Determine the [X, Y] coordinate at the center of the cell enclosing the given text.  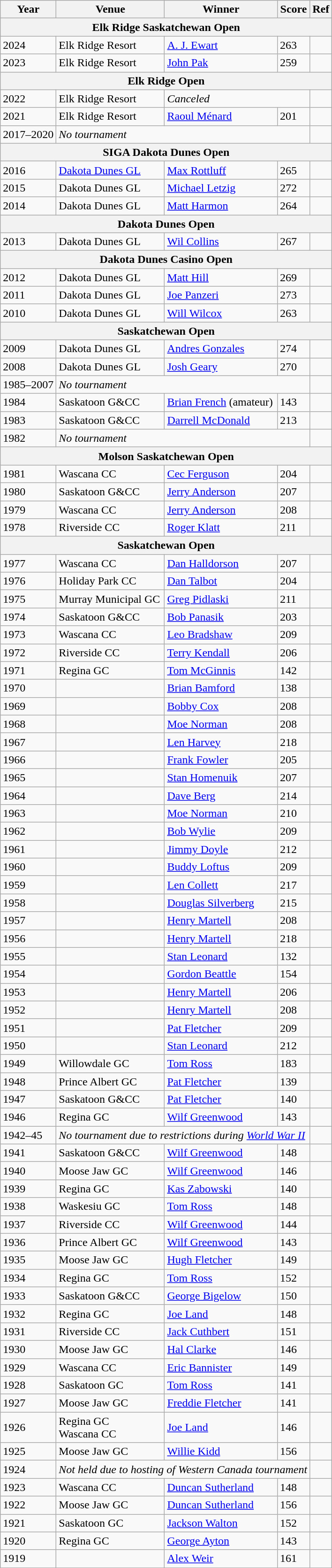
201 [294, 116]
Holiday Park CC [111, 581]
Max Rottluff [221, 170]
142 [294, 670]
Elk Ridge Open [166, 81]
213 [294, 420]
Hal Clarke [221, 1349]
144 [294, 1224]
2009 [28, 349]
1954 [28, 974]
150 [294, 1296]
270 [294, 367]
Frank Fowler [221, 760]
2013 [28, 242]
SIGA Dakota Dunes Open [166, 152]
1947 [28, 1099]
1955 [28, 956]
Leo Bradshaw [221, 635]
1940 [28, 1171]
265 [294, 170]
Terry Kendall [221, 653]
1935 [28, 1260]
1963 [28, 814]
1925 [28, 1452]
2008 [28, 367]
1968 [28, 724]
1965 [28, 777]
Not held due to hosting of Western Canada tournament [183, 1469]
Stan Homenuik [221, 777]
151 [294, 1331]
1961 [28, 849]
Raoul Ménard [221, 116]
Matt Hill [221, 277]
1959 [28, 885]
2022 [28, 99]
1984 [28, 402]
1981 [28, 474]
Venue [111, 9]
1939 [28, 1189]
1938 [28, 1207]
1967 [28, 742]
1978 [28, 528]
1928 [28, 1385]
2010 [28, 313]
Alex Weir [221, 1559]
183 [294, 1063]
1972 [28, 653]
274 [294, 349]
Will Wilcox [221, 313]
1970 [28, 688]
1976 [28, 581]
Roger Klatt [221, 528]
Dan Halldorson [221, 563]
1937 [28, 1224]
1951 [28, 1028]
Bobby Cox [221, 706]
Brian French (amateur) [221, 402]
2021 [28, 116]
Bob Wylie [221, 831]
Hugh Fletcher [221, 1260]
Regina GCWascana CC [111, 1427]
Tom McGinnis [221, 670]
214 [294, 796]
Ref [321, 9]
1964 [28, 796]
Score [294, 9]
Jimmy Doyle [221, 849]
1921 [28, 1523]
1948 [28, 1081]
Dakota Dunes Open [166, 224]
132 [294, 956]
Molson Saskatchewan Open [166, 456]
1977 [28, 563]
139 [294, 1081]
259 [294, 63]
2011 [28, 295]
A. J. Ewart [221, 45]
Joe Panzeri [221, 295]
1926 [28, 1427]
Len Collett [221, 885]
215 [294, 903]
1983 [28, 420]
2024 [28, 45]
1919 [28, 1559]
2023 [28, 63]
Waskesiu GC [111, 1207]
Andres Gonzales [221, 349]
1980 [28, 492]
No tournament due to restrictions during World War II [183, 1135]
Greg Pidlaski [221, 599]
1930 [28, 1349]
1920 [28, 1541]
272 [294, 188]
154 [294, 974]
1969 [28, 706]
273 [294, 295]
1975 [28, 599]
203 [294, 617]
Gordon Beattle [221, 974]
1966 [28, 760]
1960 [28, 867]
Jack Cuthbert [221, 1331]
1932 [28, 1314]
1936 [28, 1242]
Dakota Dunes Casino Open [166, 260]
138 [294, 688]
2012 [28, 277]
Winner [221, 9]
Buddy Loftus [221, 867]
Freddie Fletcher [221, 1403]
1958 [28, 903]
Elk Ridge Saskatchewan Open [166, 27]
1982 [28, 438]
1971 [28, 670]
1953 [28, 992]
1952 [28, 1010]
2017–2020 [28, 134]
Michael Letzig [221, 188]
1931 [28, 1331]
1927 [28, 1403]
267 [294, 242]
Len Harvey [221, 742]
Matt Harmon [221, 206]
205 [294, 760]
Year [28, 9]
Canceled [237, 99]
1985–2007 [28, 384]
George Bigelow [221, 1296]
1974 [28, 617]
1922 [28, 1505]
1924 [28, 1469]
1962 [28, 831]
Josh Geary [221, 367]
Brian Bamford [221, 688]
2014 [28, 206]
1923 [28, 1487]
Douglas Silverberg [221, 903]
1956 [28, 938]
1929 [28, 1368]
1957 [28, 921]
Dan Talbot [221, 581]
Wil Collins [221, 242]
1941 [28, 1153]
Willie Kidd [221, 1452]
2015 [28, 188]
Murray Municipal GC [111, 599]
Jackson Walton [221, 1523]
264 [294, 206]
Cec Ferguson [221, 474]
George Ayton [221, 1541]
Kas Zabowski [221, 1189]
1979 [28, 509]
1949 [28, 1063]
Eric Bannister [221, 1368]
1934 [28, 1278]
1942–45 [28, 1135]
210 [294, 814]
1973 [28, 635]
John Pak [221, 63]
161 [294, 1559]
2016 [28, 170]
Willowdale GC [111, 1063]
Darrell McDonald [221, 420]
Bob Panasik [221, 617]
Dave Berg [221, 796]
269 [294, 277]
1946 [28, 1117]
1950 [28, 1045]
1933 [28, 1296]
217 [294, 885]
